Pinpoint the cell where the given text exists, returning its (X, Y) midpoint coordinate. 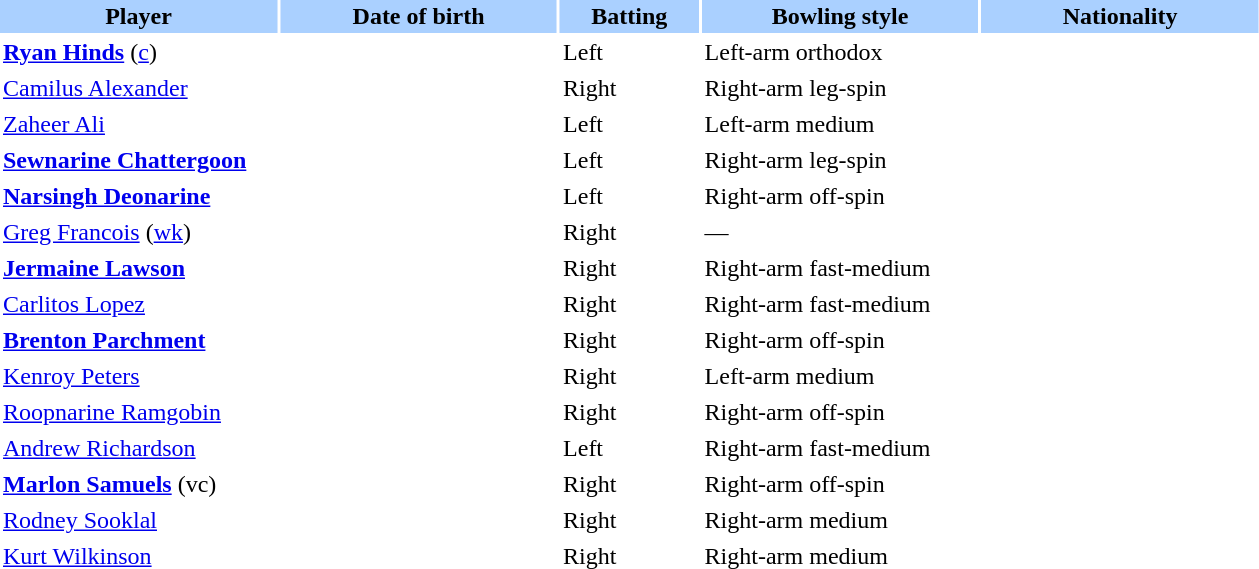
Left-arm orthodox (840, 52)
Jermaine Lawson (138, 268)
Camilus Alexander (138, 88)
Rodney Sooklal (138, 520)
Player (138, 16)
Bowling style (840, 16)
Nationality (1120, 16)
Greg Francois (wk) (138, 232)
Kenroy Peters (138, 376)
Narsingh Deonarine (138, 196)
— (840, 232)
Marlon Samuels (vc) (138, 484)
Brenton Parchment (138, 340)
Zaheer Ali (138, 124)
Date of birth (418, 16)
Carlitos Lopez (138, 304)
Sewnarine Chattergoon (138, 160)
Batting (630, 16)
Andrew Richardson (138, 448)
Right-arm medium (840, 520)
Ryan Hinds (c) (138, 52)
Roopnarine Ramgobin (138, 412)
